Extract the (x, y) coordinate from the center of the cell holding the provided text.  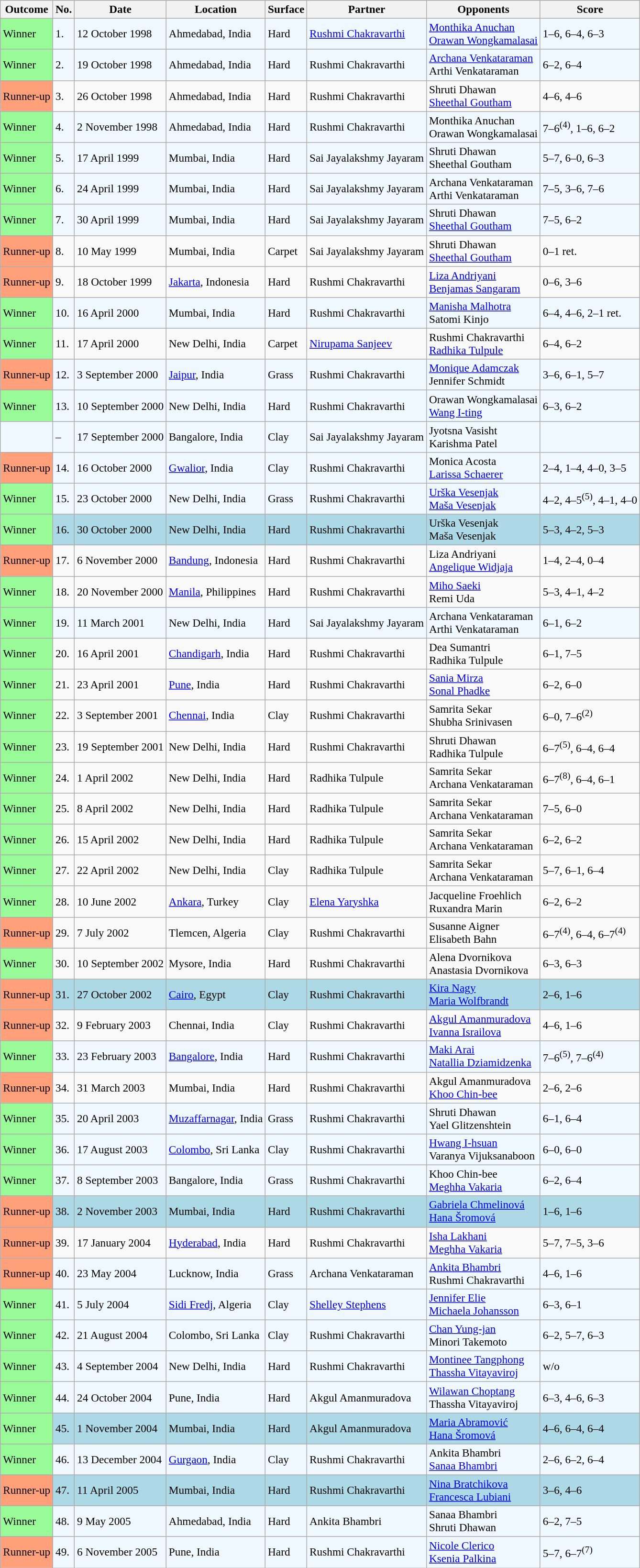
6–3, 6–1 (590, 1304)
17 January 2004 (121, 1243)
Ankita Bhambri Sanaa Bhambri (484, 1459)
Liza Andriyani Benjamas Sangaram (484, 281)
Liza Andriyani Angelique Widjaja (484, 561)
19 September 2001 (121, 746)
15. (64, 498)
6. (64, 188)
31 March 2003 (121, 1088)
21. (64, 684)
10 June 2002 (121, 901)
14. (64, 468)
21 August 2004 (121, 1336)
7–5, 6–2 (590, 220)
1–4, 2–4, 0–4 (590, 561)
6–7(5), 6–4, 6–4 (590, 746)
23 May 2004 (121, 1273)
Isha Lakhani Meghha Vakaria (484, 1243)
6–0, 6–0 (590, 1149)
17 September 2000 (121, 436)
43. (64, 1366)
Wilawan Choptang Thassha Vitayaviroj (484, 1397)
Outcome (27, 9)
Lucknow, India (215, 1273)
11 April 2005 (121, 1491)
1–6, 6–4, 6–3 (590, 33)
27 October 2002 (121, 994)
3–6, 4–6 (590, 1491)
Opponents (484, 9)
3 September 2000 (121, 375)
Jennifer Elie Michaela Johansson (484, 1304)
25. (64, 808)
9 February 2003 (121, 1026)
Surface (286, 9)
Ankita Bhambri (367, 1521)
3. (64, 96)
22 April 2002 (121, 871)
2–6, 1–6 (590, 994)
40. (64, 1273)
2–6, 2–6 (590, 1088)
Muzaffarnagar, India (215, 1118)
Hyderabad, India (215, 1243)
Nicole Clerico Ksenia Palkina (484, 1552)
23. (64, 746)
2–6, 6–2, 6–4 (590, 1459)
23 April 2001 (121, 684)
No. (64, 9)
36. (64, 1149)
9. (64, 281)
7–6(4), 1–6, 6–2 (590, 126)
49. (64, 1552)
46. (64, 1459)
6–2, 5–7, 6–3 (590, 1336)
Shruti Dhawan Yael Glitzenshtein (484, 1118)
w/o (590, 1366)
1 April 2002 (121, 778)
Archana Venkataraman (367, 1273)
6–7(8), 6–4, 6–1 (590, 778)
1 November 2004 (121, 1428)
18 October 1999 (121, 281)
20 April 2003 (121, 1118)
Sidi Fredj, Algeria (215, 1304)
13. (64, 406)
44. (64, 1397)
6–1, 7–5 (590, 653)
4. (64, 126)
Date (121, 9)
Sania Mirza Sonal Phadke (484, 684)
Gwalior, India (215, 468)
17 August 2003 (121, 1149)
27. (64, 871)
Rushmi Chakravarthi Radhika Tulpule (484, 343)
34. (64, 1088)
Chandigarh, India (215, 653)
6–3, 6–3 (590, 963)
Manisha Malhotra Satomi Kinjo (484, 313)
Ankita Bhambri Rushmi Chakravarthi (484, 1273)
6–2, 6–0 (590, 684)
5–7, 6–7(7) (590, 1552)
2–4, 1–4, 4–0, 3–5 (590, 468)
2. (64, 65)
0–1 ret. (590, 251)
3–6, 6–1, 5–7 (590, 375)
Khoo Chin-bee Meghha Vakaria (484, 1181)
17 April 1999 (121, 158)
26 October 1998 (121, 96)
28. (64, 901)
39. (64, 1243)
0–6, 3–6 (590, 281)
Mysore, India (215, 963)
8 April 2002 (121, 808)
Bandung, Indonesia (215, 561)
17 April 2000 (121, 343)
10 September 2002 (121, 963)
30. (64, 963)
Location (215, 9)
11. (64, 343)
16. (64, 530)
48. (64, 1521)
5–7, 6–0, 6–3 (590, 158)
6–4, 6–2 (590, 343)
1. (64, 33)
16 April 2001 (121, 653)
18. (64, 591)
Susanne Aigner Elisabeth Bahn (484, 933)
6–2, 7–5 (590, 1521)
35. (64, 1118)
Elena Yaryshka (367, 901)
Score (590, 9)
22. (64, 716)
Gurgaon, India (215, 1459)
5 July 2004 (121, 1304)
42. (64, 1336)
Manila, Philippines (215, 591)
5–7, 6–1, 6–4 (590, 871)
Dea Sumantri Radhika Tulpule (484, 653)
Akgul Amanmuradova Ivanna Israilova (484, 1026)
7–5, 6–0 (590, 808)
11 March 2001 (121, 623)
12 October 1998 (121, 33)
Miho Saeki Remi Uda (484, 591)
Jyotsna Vasisht Karishma Patel (484, 436)
Samrita Sekar Shubha Srinivasen (484, 716)
20. (64, 653)
7. (64, 220)
1–6, 1–6 (590, 1211)
16 October 2000 (121, 468)
Jacqueline Froehlich Ruxandra Marin (484, 901)
24 October 2004 (121, 1397)
Tlemcen, Algeria (215, 933)
10 September 2000 (121, 406)
6 November 2005 (121, 1552)
7–6(5), 7–6(4) (590, 1056)
24 April 1999 (121, 188)
6–3, 6–2 (590, 406)
5–3, 4–2, 5–3 (590, 530)
31. (64, 994)
23 February 2003 (121, 1056)
7 July 2002 (121, 933)
4–6, 4–6 (590, 96)
– (64, 436)
19. (64, 623)
Gabriela Chmelinová Hana Šromová (484, 1211)
30 April 1999 (121, 220)
26. (64, 839)
15 April 2002 (121, 839)
6 November 2000 (121, 561)
Chan Yung-jan Minori Takemoto (484, 1336)
6–0, 7–6(2) (590, 716)
Jaipur, India (215, 375)
Monica Acosta Larissa Schaerer (484, 468)
Nina Bratchikova Francesca Lubiani (484, 1491)
6–1, 6–4 (590, 1118)
Alena Dvornikova Anastasia Dvornikova (484, 963)
9 May 2005 (121, 1521)
38. (64, 1211)
Akgul Amanmuradova Khoo Chin-bee (484, 1088)
45. (64, 1428)
20 November 2000 (121, 591)
2 November 2003 (121, 1211)
16 April 2000 (121, 313)
Ankara, Turkey (215, 901)
Orawan Wongkamalasai Wang I-ting (484, 406)
10. (64, 313)
8. (64, 251)
Shruti Dhawan Radhika Tulpule (484, 746)
8 September 2003 (121, 1181)
6–4, 4–6, 2–1 ret. (590, 313)
13 December 2004 (121, 1459)
30 October 2000 (121, 530)
6–3, 4–6, 6–3 (590, 1397)
Kira Nagy Maria Wolfbrandt (484, 994)
23 October 2000 (121, 498)
6–1, 6–2 (590, 623)
10 May 1999 (121, 251)
Cairo, Egypt (215, 994)
Shelley Stephens (367, 1304)
17. (64, 561)
4–2, 4–5(5), 4–1, 4–0 (590, 498)
6–7(4), 6–4, 6–7(4) (590, 933)
Nirupama Sanjeev (367, 343)
Sanaa Bhambri Shruti Dhawan (484, 1521)
41. (64, 1304)
5–3, 4–1, 4–2 (590, 591)
4–6, 6–4, 6–4 (590, 1428)
Maria Abramović Hana Šromová (484, 1428)
4 September 2004 (121, 1366)
47. (64, 1491)
Hwang I-hsuan Varanya Vijuksanaboon (484, 1149)
32. (64, 1026)
5. (64, 158)
Partner (367, 9)
24. (64, 778)
19 October 1998 (121, 65)
3 September 2001 (121, 716)
Montinee Tangphong Thassha Vitayaviroj (484, 1366)
29. (64, 933)
2 November 1998 (121, 126)
37. (64, 1181)
33. (64, 1056)
Monique Adamczak Jennifer Schmidt (484, 375)
Jakarta, Indonesia (215, 281)
7–5, 3–6, 7–6 (590, 188)
5–7, 7–5, 3–6 (590, 1243)
Maki Arai Natallia Dziamidzenka (484, 1056)
12. (64, 375)
